Identify which cell holds the provided text, then report its [X, Y] central coordinate. 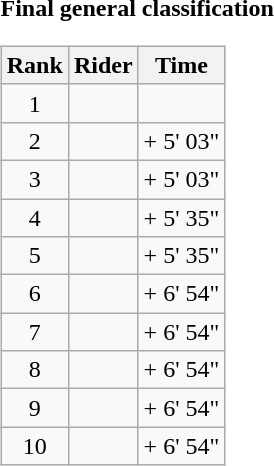
1 [34, 103]
2 [34, 141]
5 [34, 256]
6 [34, 294]
8 [34, 370]
10 [34, 446]
Time [182, 65]
4 [34, 217]
9 [34, 408]
Rank [34, 65]
7 [34, 332]
3 [34, 179]
Rider [103, 65]
